Detect which cell encompasses the target text, then output its (x, y) center coordinate. 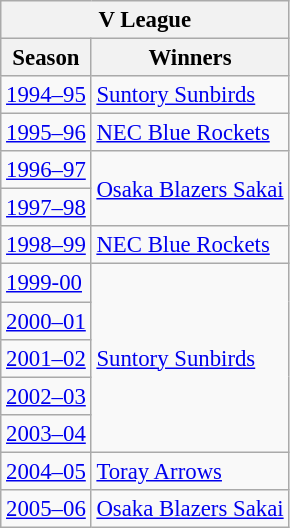
1998–99 (46, 245)
2000–01 (46, 321)
1994–95 (46, 95)
2004–05 (46, 471)
1995–96 (46, 133)
Season (46, 58)
1996–97 (46, 170)
2005–06 (46, 509)
Toray Arrows (190, 471)
1997–98 (46, 208)
2002–03 (46, 396)
2001–02 (46, 358)
2003–04 (46, 433)
V League (145, 20)
1999-00 (46, 283)
Winners (190, 58)
